From the cell containing the given text, extract its center point as (X, Y) coordinate. 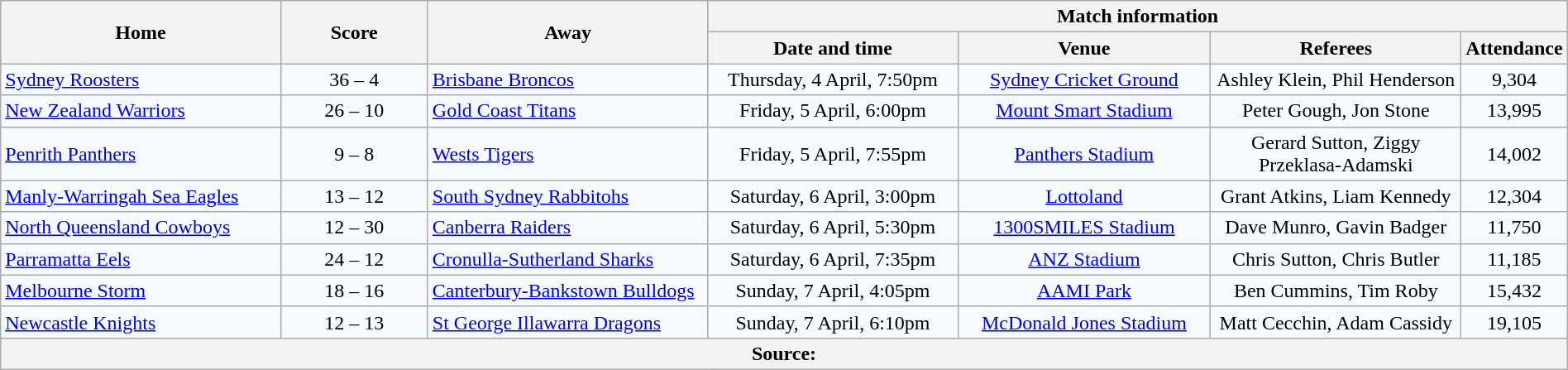
Date and time (833, 48)
Melbourne Storm (141, 291)
Score (354, 32)
AAMI Park (1084, 291)
13,995 (1514, 111)
Home (141, 32)
Sunday, 7 April, 4:05pm (833, 291)
15,432 (1514, 291)
9,304 (1514, 79)
McDonald Jones Stadium (1084, 322)
14,002 (1514, 154)
9 – 8 (354, 154)
26 – 10 (354, 111)
Venue (1084, 48)
Friday, 5 April, 7:55pm (833, 154)
Ben Cummins, Tim Roby (1336, 291)
36 – 4 (354, 79)
Ashley Klein, Phil Henderson (1336, 79)
24 – 12 (354, 259)
13 – 12 (354, 196)
Grant Atkins, Liam Kennedy (1336, 196)
Thursday, 4 April, 7:50pm (833, 79)
Match information (1138, 17)
12 – 30 (354, 228)
St George Illawarra Dragons (567, 322)
12,304 (1514, 196)
1300SMILES Stadium (1084, 228)
Away (567, 32)
Sydney Roosters (141, 79)
Peter Gough, Jon Stone (1336, 111)
Attendance (1514, 48)
Canterbury-Bankstown Bulldogs (567, 291)
Mount Smart Stadium (1084, 111)
18 – 16 (354, 291)
Referees (1336, 48)
Dave Munro, Gavin Badger (1336, 228)
Brisbane Broncos (567, 79)
Cronulla-Sutherland Sharks (567, 259)
ANZ Stadium (1084, 259)
Saturday, 6 April, 7:35pm (833, 259)
Manly-Warringah Sea Eagles (141, 196)
12 – 13 (354, 322)
Chris Sutton, Chris Butler (1336, 259)
Gold Coast Titans (567, 111)
Gerard Sutton, Ziggy Przeklasa-Adamski (1336, 154)
Penrith Panthers (141, 154)
Matt Cecchin, Adam Cassidy (1336, 322)
Source: (784, 353)
Lottoland (1084, 196)
Panthers Stadium (1084, 154)
Saturday, 6 April, 3:00pm (833, 196)
Sydney Cricket Ground (1084, 79)
11,750 (1514, 228)
19,105 (1514, 322)
Canberra Raiders (567, 228)
North Queensland Cowboys (141, 228)
Friday, 5 April, 6:00pm (833, 111)
Newcastle Knights (141, 322)
Sunday, 7 April, 6:10pm (833, 322)
Saturday, 6 April, 5:30pm (833, 228)
South Sydney Rabbitohs (567, 196)
New Zealand Warriors (141, 111)
11,185 (1514, 259)
Wests Tigers (567, 154)
Parramatta Eels (141, 259)
